Locate the cell with the specified text and output its [x, y] center coordinate. 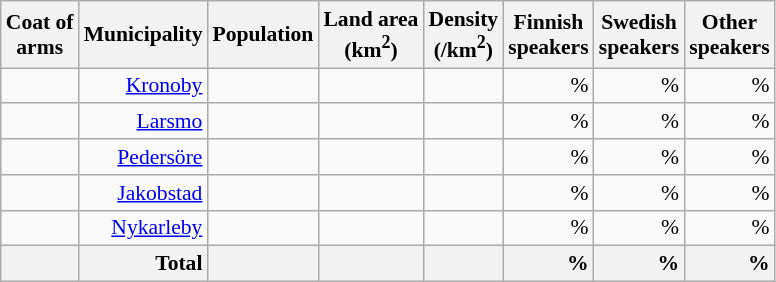
Nykarleby [144, 228]
Coat ofarms [40, 34]
Finnishspeakers [548, 34]
Jakobstad [144, 193]
Land area(km2) [370, 34]
Swedishspeakers [639, 34]
Municipality [144, 34]
Kronoby [144, 86]
Otherspeakers [729, 34]
Density(/km2) [463, 34]
Population [262, 34]
Total [144, 264]
Pedersöre [144, 157]
Larsmo [144, 122]
